Provide the (X, Y) coordinate of the cell's center where the given text is located.  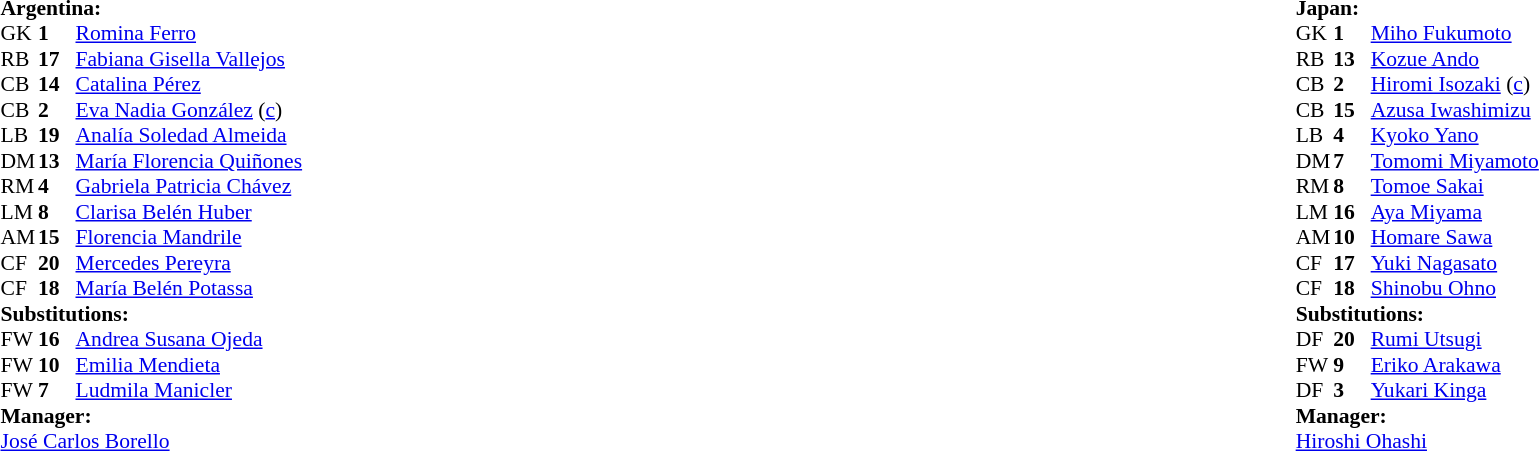
Kozue Ando (1455, 59)
Andrea Susana Ojeda (190, 339)
Homare Sawa (1455, 237)
María Belén Potassa (190, 289)
3 (1352, 391)
Miho Fukumoto (1455, 33)
Tomomi Miyamoto (1455, 161)
Yuki Nagasato (1455, 263)
Shinobu Ohno (1455, 289)
Fabiana Gisella Vallejos (190, 59)
Tomoe Sakai (1455, 187)
Romina Ferro (190, 33)
Catalina Pérez (190, 85)
Mercedes Pereyra (190, 263)
Gabriela Patricia Chávez (190, 187)
9 (1352, 365)
Rumi Utsugi (1455, 339)
Ludmila Manicler (190, 391)
Analía Soledad Almeida (190, 135)
Hiromi Isozaki (c) (1455, 85)
Eriko Arakawa (1455, 365)
Yukari Kinga (1455, 391)
Kyoko Yano (1455, 135)
Emilia Mendieta (190, 365)
Aya Miyama (1455, 212)
Azusa Iwashimizu (1455, 110)
Eva Nadia González (c) (190, 110)
Clarisa Belén Huber (190, 212)
María Florencia Quiñones (190, 161)
14 (57, 85)
Florencia Mandrile (190, 237)
19 (57, 135)
